Extract the [x, y] coordinate from the center of the cell holding the provided text.  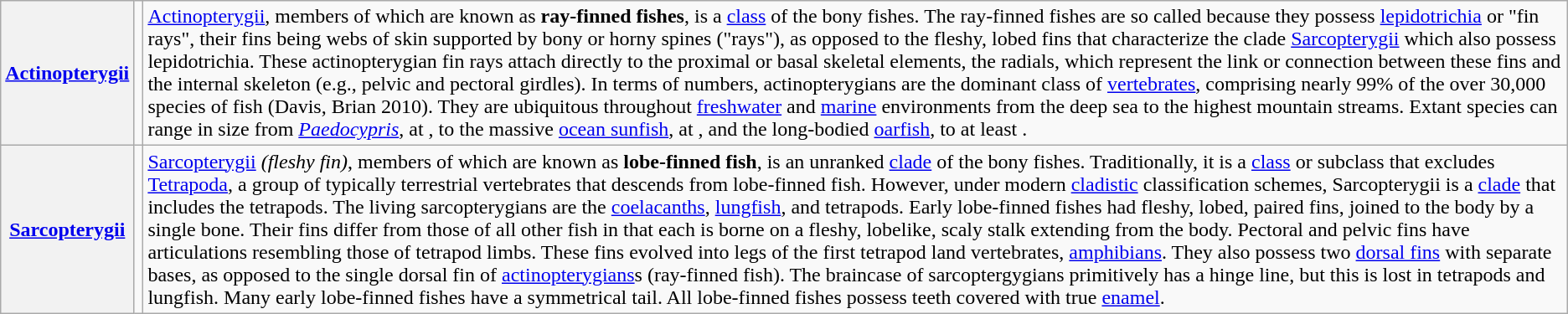
Sarcopterygii [67, 229]
Actinopterygii [67, 74]
